Extract the (X, Y) coordinate from the center of the cell holding the provided text.  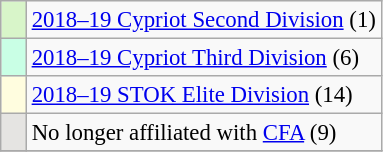
2018–19 STOK Elite Division (14) (204, 95)
2018–19 Cypriot Third Division (6) (204, 58)
2018–19 Cypriot Second Division (1) (204, 20)
No longer affiliated with CFA (9) (204, 133)
